Find where the given text appears and provide that cell's center as [x, y] coordinate. 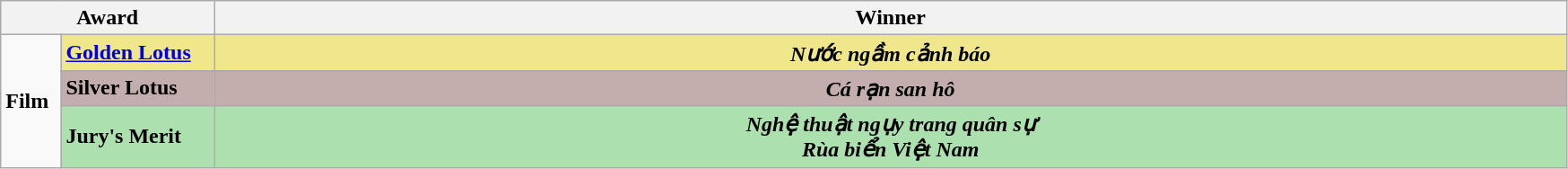
Silver Lotus [138, 88]
Award [108, 18]
Nghệ thuật ngụy trang quân sựRùa biển Việt Nam [891, 137]
Golden Lotus [138, 53]
Film [30, 101]
Cá rạn san hô [891, 88]
Jury's Merit [138, 137]
Nước ngầm cảnh báo [891, 53]
Winner [891, 18]
